Identify which cell holds the provided text, then report its [x, y] central coordinate. 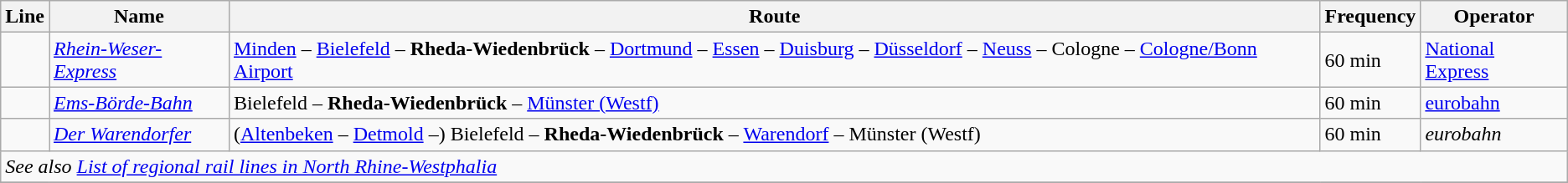
Bielefeld – Rheda-Wiedenbrück – Münster (Westf) [774, 103]
(Altenbeken – Detmold –) Bielefeld – Rheda-Wiedenbrück – Warendorf – Münster (Westf) [774, 135]
Line [25, 17]
Minden – Bielefeld – Rheda-Wiedenbrück – Dortmund – Essen – Duisburg – Düsseldorf – Neuss – Cologne – Cologne/Bonn Airport [774, 60]
National Express [1494, 60]
See also List of regional rail lines in North Rhine-Westphalia [784, 166]
Rhein-Weser-Express [139, 60]
Name [139, 17]
Der Warendorfer [139, 135]
Frequency [1370, 17]
Operator [1494, 17]
Ems-Börde-Bahn [139, 103]
Route [774, 17]
